Identify which cell holds the provided text, then report its (X, Y) central coordinate. 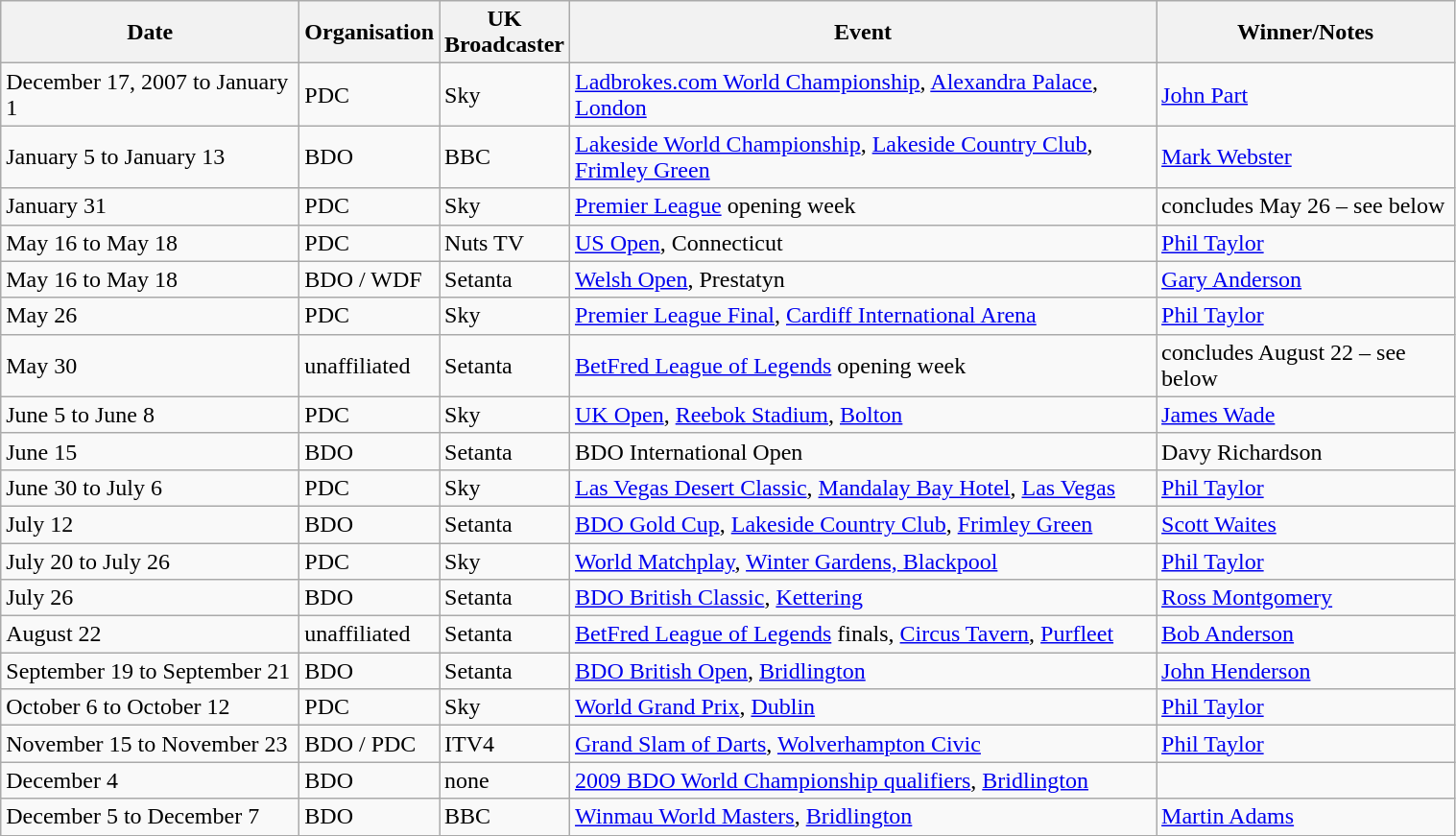
US Open, Connecticut (864, 243)
Event (864, 33)
Davy Richardson (1305, 451)
September 19 to September 21 (150, 671)
July 26 (150, 598)
December 4 (150, 780)
Ladbrokes.com World Championship, Alexandra Palace, London (864, 94)
July 20 to July 26 (150, 561)
BetFred League of Legends finals, Circus Tavern, Purfleet (864, 634)
BDO British Open, Bridlington (864, 671)
Gary Anderson (1305, 279)
July 12 (150, 524)
August 22 (150, 634)
none (505, 780)
John Henderson (1305, 671)
October 6 to October 12 (150, 707)
Las Vegas Desert Classic, Mandalay Bay Hotel, Las Vegas (864, 488)
James Wade (1305, 415)
Martin Adams (1305, 817)
Bob Anderson (1305, 634)
November 15 to November 23 (150, 744)
Winner/Notes (1305, 33)
Grand Slam of Darts, Wolverhampton Civic (864, 744)
May 26 (150, 316)
BDO / PDC (370, 744)
December 5 to December 7 (150, 817)
December 17, 2007 to January 1 (150, 94)
June 30 to July 6 (150, 488)
BDO British Classic, Kettering (864, 598)
Nuts TV (505, 243)
World Matchplay, Winter Gardens, Blackpool (864, 561)
June 15 (150, 451)
BDO / WDF (370, 279)
UK Open, Reebok Stadium, Bolton (864, 415)
UK Broadcaster (505, 33)
January 31 (150, 206)
May 30 (150, 365)
Welsh Open, Prestatyn (864, 279)
Premier League opening week (864, 206)
Organisation (370, 33)
2009 BDO World Championship qualifiers, Bridlington (864, 780)
Mark Webster (1305, 157)
June 5 to June 8 (150, 415)
Lakeside World Championship, Lakeside Country Club, Frimley Green (864, 157)
Winmau World Masters, Bridlington (864, 817)
January 5 to January 13 (150, 157)
concludes August 22 – see below (1305, 365)
BDO International Open (864, 451)
concludes May 26 – see below (1305, 206)
BetFred League of Legends opening week (864, 365)
ITV4 (505, 744)
World Grand Prix, Dublin (864, 707)
Date (150, 33)
Ross Montgomery (1305, 598)
Scott Waites (1305, 524)
John Part (1305, 94)
BDO Gold Cup, Lakeside Country Club, Frimley Green (864, 524)
Premier League Final, Cardiff International Arena (864, 316)
